Determine the (x, y) coordinate at the center of the cell enclosing the given text.  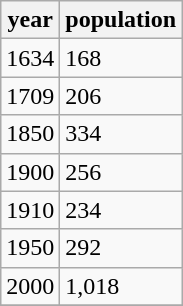
year (30, 20)
2000 (30, 286)
1,018 (121, 286)
population (121, 20)
292 (121, 248)
1709 (30, 96)
334 (121, 134)
206 (121, 96)
256 (121, 172)
1950 (30, 248)
234 (121, 210)
1634 (30, 58)
1850 (30, 134)
168 (121, 58)
1910 (30, 210)
1900 (30, 172)
